For the text-containing cell, return its midpoint in [X, Y] coordinate format. 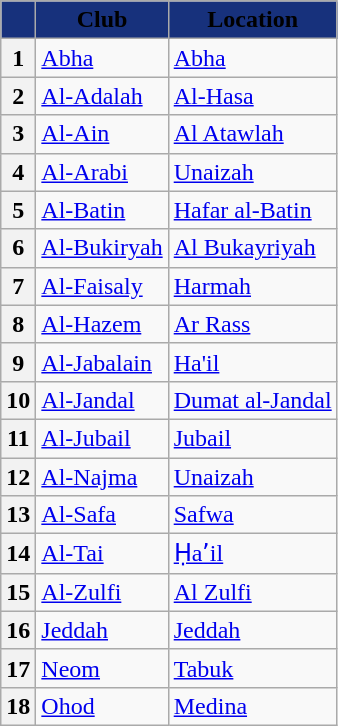
Al-Hazem [102, 324]
Al-Ain [102, 134]
Al-Jabalain [102, 362]
Medina [252, 706]
18 [18, 706]
12 [18, 477]
Al-Faisaly [102, 286]
Ha'il [252, 362]
16 [18, 630]
Al-Safa [102, 515]
Al Atawlah [252, 134]
7 [18, 286]
Al-Najma [102, 477]
14 [18, 554]
Al-Tai [102, 554]
Jubail [252, 438]
Club [102, 20]
13 [18, 515]
2 [18, 96]
Hafar al-Batin [252, 210]
Safwa [252, 515]
10 [18, 400]
Al-Jubail [102, 438]
Ohod [102, 706]
Location [252, 20]
Al Bukayriyah [252, 248]
17 [18, 668]
Ḥaʼil [252, 554]
Harmah [252, 286]
4 [18, 172]
Al-Zulfi [102, 592]
Al-Adalah [102, 96]
Al Zulfi [252, 592]
Tabuk [252, 668]
8 [18, 324]
15 [18, 592]
Ar Rass [252, 324]
6 [18, 248]
Neom [102, 668]
Dumat al-Jandal [252, 400]
1 [18, 58]
3 [18, 134]
9 [18, 362]
5 [18, 210]
Al-Arabi [102, 172]
11 [18, 438]
Al-Jandal [102, 400]
Al-Bukiryah [102, 248]
Al-Hasa [252, 96]
Al-Batin [102, 210]
